For the text-containing cell, return its midpoint in (X, Y) coordinate format. 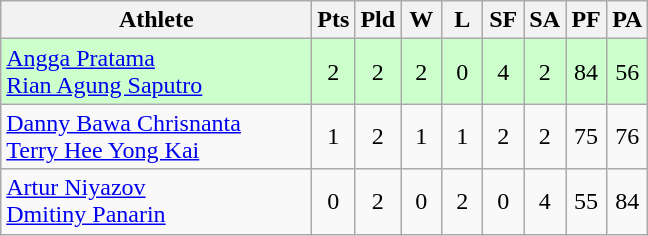
Pts (334, 20)
L (462, 20)
56 (628, 72)
Artur Niyazov Dmitiny Panarin (156, 202)
76 (628, 136)
Angga Pratama Rian Agung Saputro (156, 72)
Danny Bawa Chrisnanta Terry Hee Yong Kai (156, 136)
Pld (378, 20)
75 (586, 136)
Athlete (156, 20)
SA (545, 20)
55 (586, 202)
PA (628, 20)
W (422, 20)
SF (504, 20)
PF (586, 20)
